Determine the (x, y) coordinate at the center of the cell enclosing the given text.  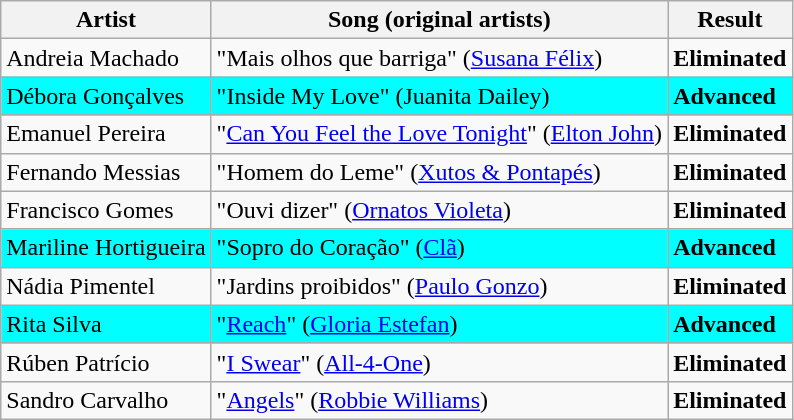
Artist (106, 20)
Rita Silva (106, 324)
Fernando Messias (106, 172)
Result (730, 20)
Rúben Patrício (106, 362)
Andreia Machado (106, 58)
"Reach" (Gloria Estefan) (440, 324)
Francisco Gomes (106, 210)
"I Swear" (All-4-One) (440, 362)
"Sopro do Coração" (Clã) (440, 248)
"Inside My Love" (Juanita Dailey) (440, 96)
"Mais olhos que barriga" (Susana Félix) (440, 58)
"Can You Feel the Love Tonight" (Elton John) (440, 134)
Débora Gonçalves (106, 96)
Mariline Hortigueira (106, 248)
"Jardins proibidos" (Paulo Gonzo) (440, 286)
"Homem do Leme" (Xutos & Pontapés) (440, 172)
Nádia Pimentel (106, 286)
"Angels" (Robbie Williams) (440, 400)
Sandro Carvalho (106, 400)
Emanuel Pereira (106, 134)
"Ouvi dizer" (Ornatos Violeta) (440, 210)
Song (original artists) (440, 20)
